Capture the cell that displays the provided text and extract its (x, y) central coordinate. 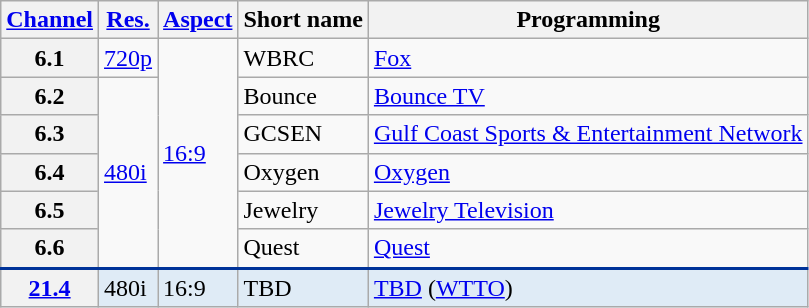
Bounce (303, 96)
Bounce TV (588, 96)
TBD (303, 288)
Res. (128, 20)
21.4 (50, 288)
GCSEN (303, 134)
Jewelry Television (588, 210)
TBD (WTTO) (588, 288)
720p (128, 58)
Programming (588, 20)
6.1 (50, 58)
Aspect (198, 20)
Fox (588, 58)
6.2 (50, 96)
6.6 (50, 248)
Short name (303, 20)
WBRC (303, 58)
Gulf Coast Sports & Entertainment Network (588, 134)
6.3 (50, 134)
Jewelry (303, 210)
6.4 (50, 172)
6.5 (50, 210)
Channel (50, 20)
